Identify which cell holds the provided text, then report its (x, y) central coordinate. 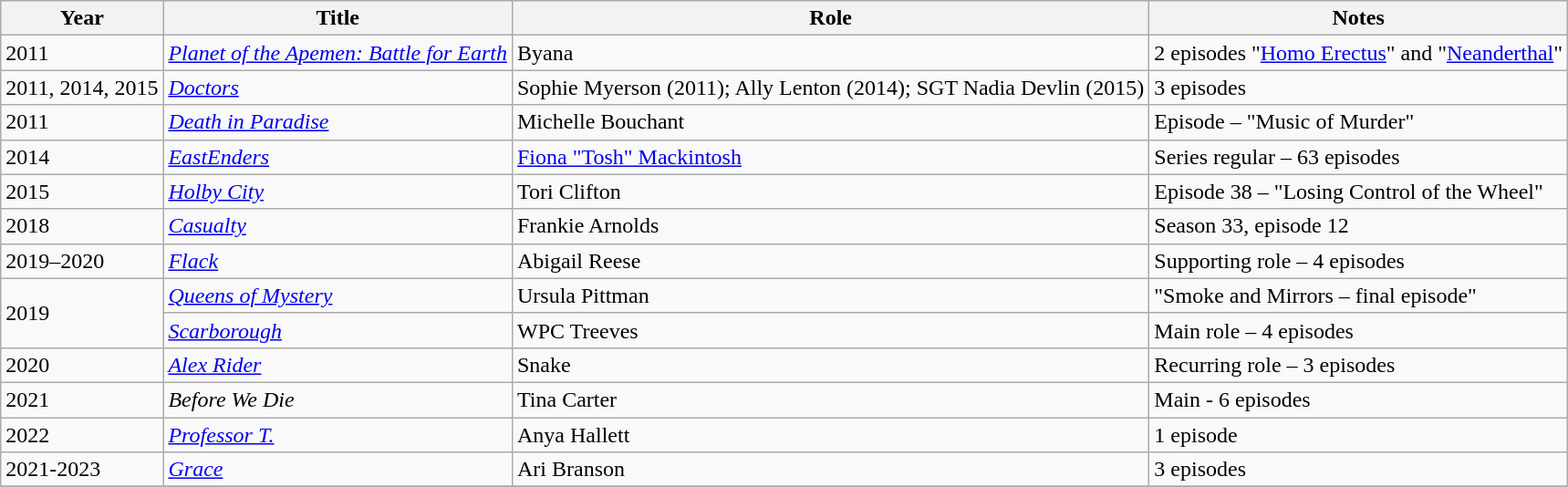
Frankie Arnolds (830, 226)
Ursula Pittman (830, 295)
Tina Carter (830, 399)
Before We Die (337, 399)
Professor T. (337, 435)
Alex Rider (337, 365)
2021 (82, 399)
Byana (830, 53)
Anya Hallett (830, 435)
2021-2023 (82, 470)
"Smoke and Mirrors – final episode" (1359, 295)
Episode 38 – "Losing Control of the Wheel" (1359, 192)
Role (830, 18)
Main role – 4 episodes (1359, 330)
Season 33, episode 12 (1359, 226)
Supporting role – 4 episodes (1359, 261)
2018 (82, 226)
Title (337, 18)
1 episode (1359, 435)
Snake (830, 365)
2020 (82, 365)
2019–2020 (82, 261)
Recurring role – 3 episodes (1359, 365)
Fiona "Tosh" Mackintosh (830, 157)
Holby City (337, 192)
Abigail Reese (830, 261)
Planet of the Apemen: Battle for Earth (337, 53)
Michelle Bouchant (830, 122)
Tori Clifton (830, 192)
Death in Paradise (337, 122)
Series regular – 63 episodes (1359, 157)
Notes (1359, 18)
2022 (82, 435)
Year (82, 18)
EastEnders (337, 157)
Scarborough (337, 330)
Grace (337, 470)
WPC Treeves (830, 330)
Episode – "Music of Murder" (1359, 122)
2015 (82, 192)
Sophie Myerson (2011); Ally Lenton (2014); SGT Nadia Devlin (2015) (830, 88)
Main - 6 episodes (1359, 399)
Ari Branson (830, 470)
Casualty (337, 226)
2 episodes "Homo Erectus" and "Neanderthal" (1359, 53)
2019 (82, 313)
2011, 2014, 2015 (82, 88)
Queens of Mystery (337, 295)
Doctors (337, 88)
Flack (337, 261)
2014 (82, 157)
